Find where the given text appears and provide that cell's center as (x, y) coordinate. 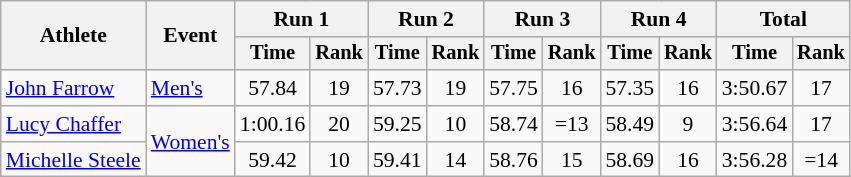
58.74 (514, 124)
9 (688, 124)
57.35 (630, 88)
Run 2 (426, 19)
Total (784, 19)
57.75 (514, 88)
Women's (190, 142)
=13 (572, 124)
3:56.64 (754, 124)
57.73 (398, 88)
1:00.16 (272, 124)
Run 1 (302, 19)
Athlete (74, 36)
3:50.67 (754, 88)
Run 4 (658, 19)
57.84 (272, 88)
Run 3 (542, 19)
Men's (190, 88)
59.25 (398, 124)
58.49 (630, 124)
John Farrow (74, 88)
Event (190, 36)
10 (456, 124)
Lucy Chaffer (74, 124)
20 (339, 124)
